From the cell containing the given text, extract its center point as [X, Y] coordinate. 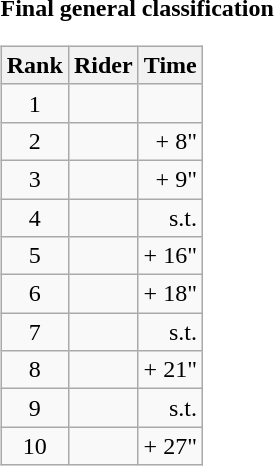
7 [34, 332]
2 [34, 141]
4 [34, 217]
+ 21" [170, 370]
+ 16" [170, 256]
Time [170, 65]
Rank [34, 65]
1 [34, 103]
9 [34, 408]
+ 18" [170, 294]
3 [34, 179]
+ 9" [170, 179]
Rider [103, 65]
5 [34, 256]
+ 27" [170, 446]
6 [34, 294]
10 [34, 446]
+ 8" [170, 141]
8 [34, 370]
